Identify which cell holds the provided text, then report its [X, Y] central coordinate. 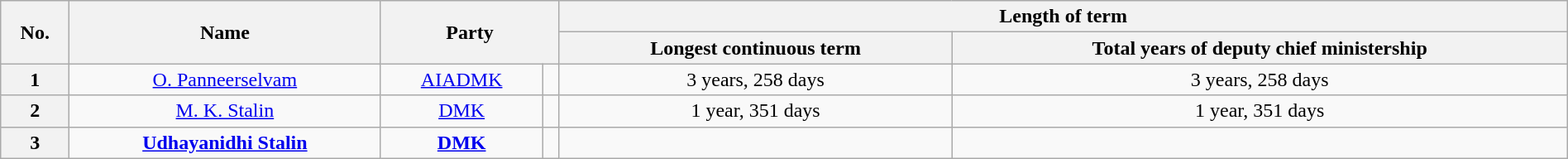
Length of term [1064, 17]
1 [35, 79]
Udhayanidhi Stalin [225, 142]
3 [35, 142]
Total years of deputy chief ministership [1260, 48]
O. Panneerselvam [225, 79]
Longest continuous term [756, 48]
Party [470, 32]
No. [35, 32]
M. K. Stalin [225, 111]
AIADMK [461, 79]
2 [35, 111]
Name [225, 32]
